From the cell containing the given text, extract its center point as (x, y) coordinate. 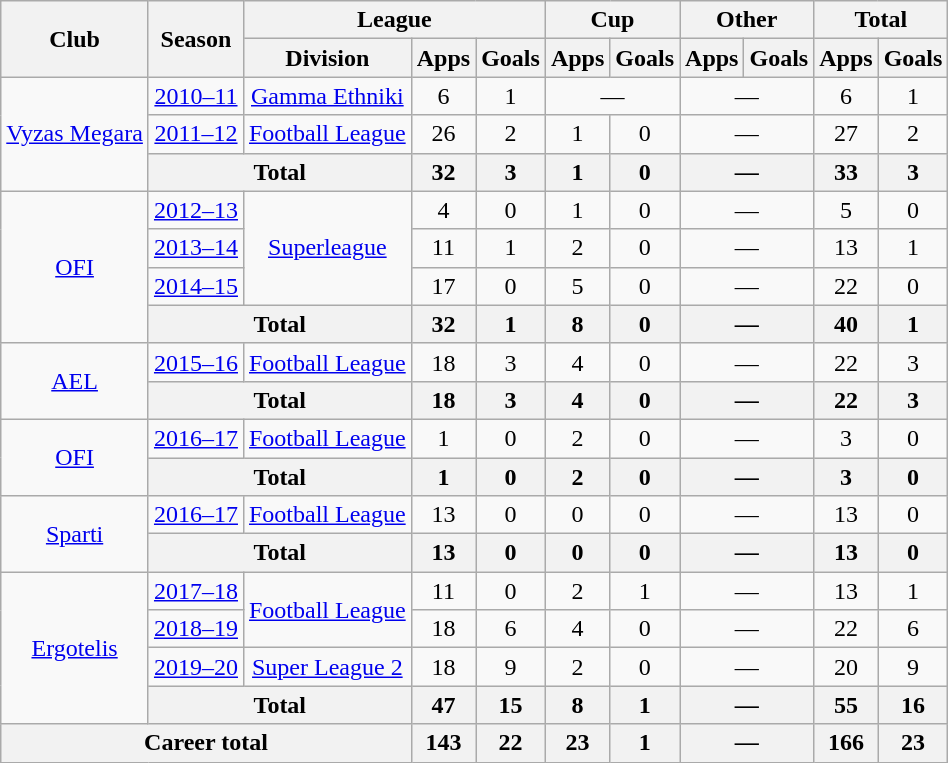
47 (443, 705)
2012–13 (196, 210)
2013–14 (196, 248)
Vyzas Megara (75, 134)
15 (511, 705)
2011–12 (196, 134)
166 (846, 743)
AEL (75, 381)
League (394, 20)
Season (196, 39)
Gamma Ethniki (327, 96)
2014–15 (196, 286)
16 (913, 705)
2010–11 (196, 96)
Cup (612, 20)
2018–19 (196, 629)
27 (846, 134)
26 (443, 134)
2017–18 (196, 591)
Ergotelis (75, 648)
40 (846, 324)
2019–20 (196, 667)
Sparti (75, 534)
143 (443, 743)
Superleague (327, 248)
Club (75, 39)
Division (327, 58)
Super League 2 (327, 667)
55 (846, 705)
33 (846, 172)
Career total (206, 743)
17 (443, 286)
Other (747, 20)
2015–16 (196, 362)
20 (846, 667)
